Extract the [x, y] coordinate from the center of the cell holding the provided text.  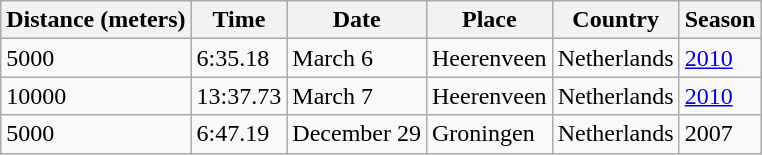
13:37.73 [239, 96]
Distance (meters) [96, 20]
Date [357, 20]
Country [616, 20]
December 29 [357, 134]
2007 [720, 134]
6:35.18 [239, 58]
Time [239, 20]
6:47.19 [239, 134]
March 7 [357, 96]
March 6 [357, 58]
10000 [96, 96]
Season [720, 20]
Groningen [489, 134]
Place [489, 20]
